Search for the cell housing the specified text and yield its [X, Y] center coordinate. 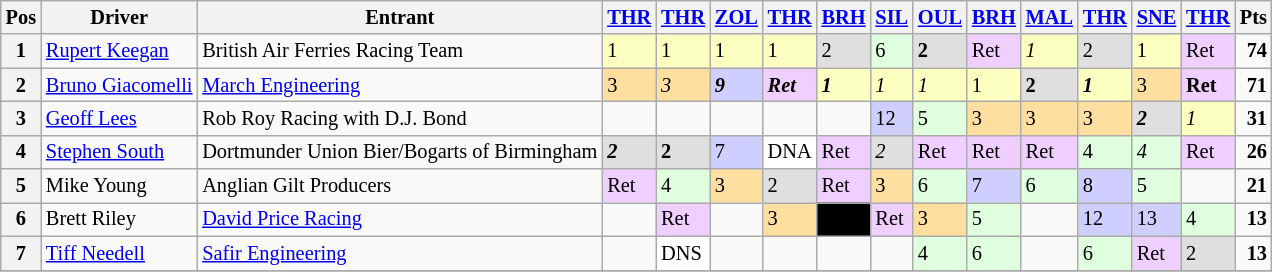
Mike Young [119, 186]
Anglian Gilt Producers [400, 186]
74 [1254, 51]
71 [1254, 85]
21 [1254, 186]
MAL [1050, 17]
Brett Riley [119, 219]
Rob Roy Racing with D.J. Bond [400, 118]
8 [1105, 186]
ZOL [736, 17]
Rupert Keegan [119, 51]
Bruno Giacomelli [119, 85]
26 [1254, 152]
Dortmunder Union Bier/Bogarts of Birmingham [400, 152]
SNE [1156, 17]
OUL [940, 17]
DNS [683, 253]
Pts [1254, 17]
DSQ [844, 219]
Tiff Needell [119, 253]
SIL [892, 17]
Stephen South [119, 152]
British Air Ferries Racing Team [400, 51]
Geoff Lees [119, 118]
31 [1254, 118]
Driver [119, 17]
DNA [790, 152]
Entrant [400, 17]
9 [736, 85]
March Engineering [400, 85]
David Price Racing [400, 219]
Safir Engineering [400, 253]
Pos [21, 17]
